Find where the given text appears and provide that cell's center as [x, y] coordinate. 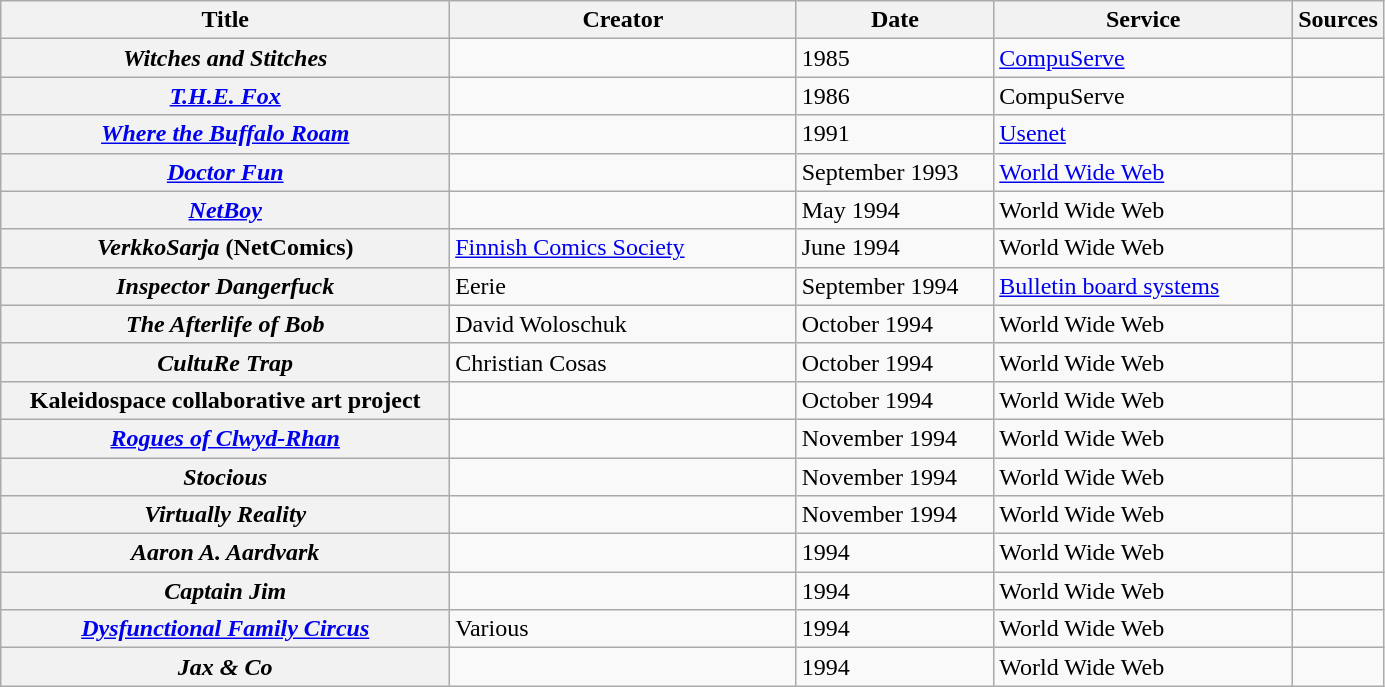
Service [1144, 20]
Bulletin board systems [1144, 286]
VerkkoSarja (NetComics) [226, 248]
T.H.E. Fox [226, 96]
Dysfunctional Family Circus [226, 629]
Witches and Stitches [226, 58]
Various [624, 629]
Rogues of Clwyd-Rhan [226, 438]
The Afterlife of Bob [226, 324]
Finnish Comics Society [624, 248]
September 1993 [895, 172]
Date [895, 20]
David Woloschuk [624, 324]
NetBoy [226, 210]
Inspector Dangerfuck [226, 286]
Virtually Reality [226, 515]
June 1994 [895, 248]
Aaron A. Aardvark [226, 553]
Sources [1338, 20]
1985 [895, 58]
Creator [624, 20]
Kaleidospace collaborative art project [226, 400]
Title [226, 20]
Usenet [1144, 134]
Christian Cosas [624, 362]
September 1994 [895, 286]
1991 [895, 134]
May 1994 [895, 210]
Stocious [226, 477]
Doctor Fun [226, 172]
Jax & Co [226, 667]
Captain Jim [226, 591]
Where the Buffalo Roam [226, 134]
CultuRe Trap [226, 362]
1986 [895, 96]
Eerie [624, 286]
